Detect which cell encompasses the target text, then output its (x, y) center coordinate. 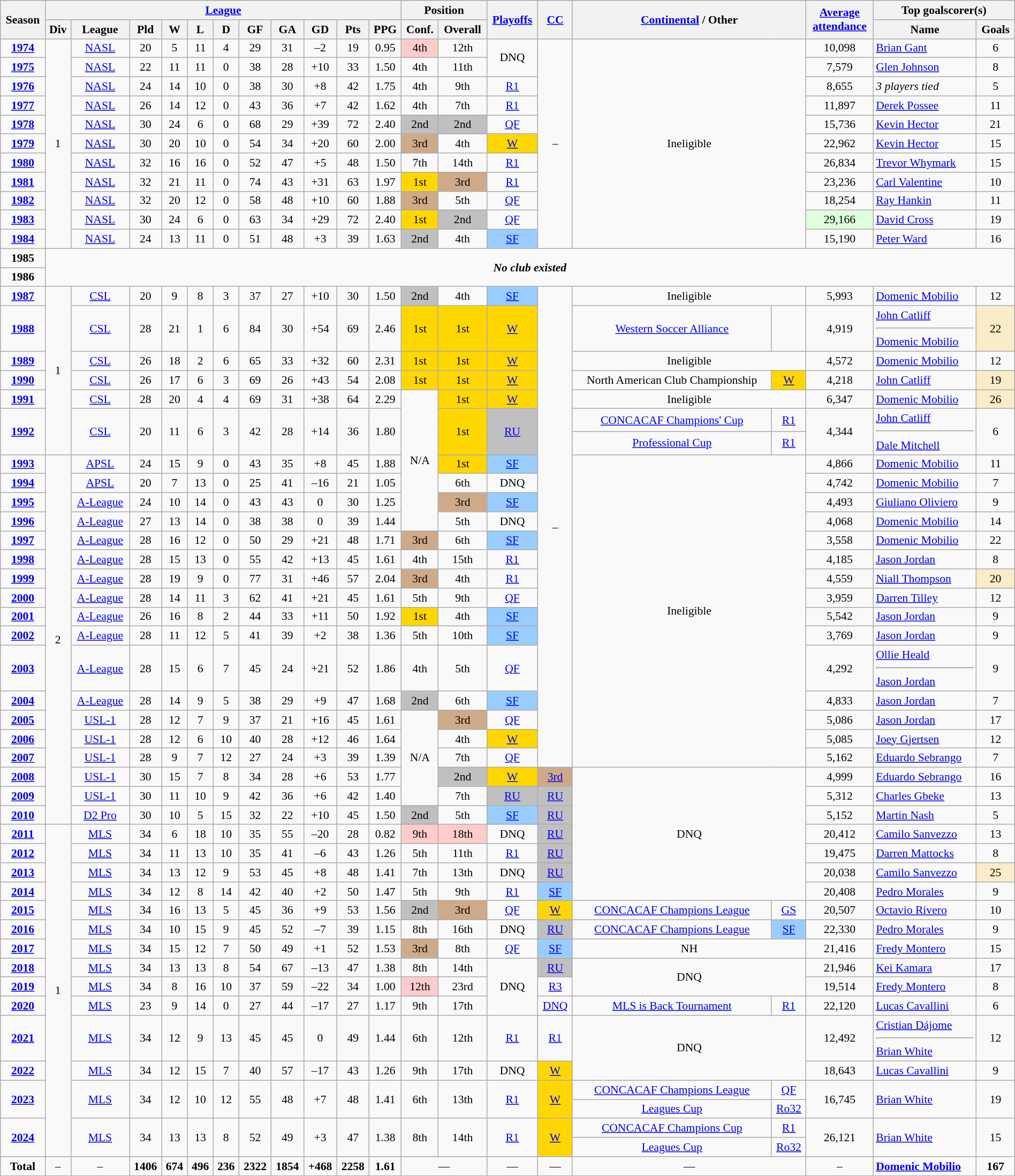
Trevor Whymark (925, 163)
20,412 (840, 834)
19,514 (840, 987)
John Catliff Dale Mitchell (925, 432)
496 (200, 1166)
GA (287, 29)
1.56 (385, 911)
Carl Valentine (925, 182)
Giuliano Oliviero (925, 503)
2018 (22, 968)
22,120 (840, 1006)
1989 (22, 361)
1.47 (385, 892)
23 (146, 1006)
2021 (22, 1038)
3,558 (840, 541)
77 (255, 579)
Cristian Dájome Brian White (925, 1038)
1998 (22, 560)
+29 (320, 220)
+38 (320, 399)
62 (255, 598)
+12 (320, 739)
Glen Johnson (925, 67)
10,098 (840, 48)
3,769 (840, 636)
1.53 (385, 949)
2016 (22, 930)
18,643 (840, 1071)
+468 (320, 1166)
Joey Gjertsen (925, 739)
4,218 (840, 380)
CONCACAF Champions Cup (672, 1128)
D (226, 29)
0.95 (385, 48)
Playoffs (512, 19)
4,919 (840, 329)
R3 (555, 987)
2.31 (385, 361)
19,475 (840, 853)
1982 (22, 201)
5,542 (840, 617)
64 (353, 399)
Peter Ward (925, 239)
22,330 (840, 930)
Div (58, 29)
15th (463, 560)
15,736 (840, 125)
Professional Cup (672, 443)
GS (789, 911)
Average attendance (840, 19)
67 (287, 968)
12,492 (840, 1038)
–16 (320, 483)
Niall Thompson (925, 579)
11,897 (840, 105)
2023 (22, 1099)
No club existed (530, 268)
10th (463, 636)
Ray Hankin (925, 201)
1.71 (385, 541)
4,185 (840, 560)
1976 (22, 87)
1999 (22, 579)
4,292 (840, 669)
North American Club Championship (672, 380)
John Catliff (925, 380)
L (200, 29)
D2 Pro (100, 815)
84 (255, 329)
1.92 (385, 617)
1.15 (385, 930)
674 (175, 1166)
–2 (320, 48)
GD (320, 29)
Derek Possee (925, 105)
1994 (22, 483)
5,162 (840, 758)
Total (22, 1166)
1974 (22, 48)
2010 (22, 815)
Name (925, 29)
Continental / Other (689, 19)
2015 (22, 911)
21,416 (840, 949)
2000 (22, 598)
29,166 (840, 220)
26,834 (840, 163)
1.05 (385, 483)
74 (255, 182)
1.97 (385, 182)
Goals (996, 29)
2004 (22, 701)
4,493 (840, 503)
1.40 (385, 796)
51 (255, 239)
Darren Tilley (925, 598)
4,572 (840, 361)
+16 (320, 720)
1986 (22, 277)
23,236 (840, 182)
+43 (320, 380)
Charles Gbeke (925, 796)
Position (444, 10)
3,959 (840, 598)
16th (463, 930)
+32 (320, 361)
+20 (320, 144)
+54 (320, 329)
–6 (320, 853)
1.68 (385, 701)
1975 (22, 67)
1981 (22, 182)
1854 (287, 1166)
1992 (22, 432)
–7 (320, 930)
5,312 (840, 796)
+13 (320, 560)
1997 (22, 541)
58 (255, 201)
18,254 (840, 201)
David Cross (925, 220)
2001 (22, 617)
6,347 (840, 399)
2.08 (385, 380)
46 (353, 739)
+46 (320, 579)
2017 (22, 949)
+11 (320, 617)
+5 (320, 163)
2020 (22, 1006)
2258 (353, 1166)
0.82 (385, 834)
2.00 (385, 144)
5,152 (840, 815)
1.00 (385, 987)
–20 (320, 834)
2008 (22, 777)
Ollie Heald Jason Jordan (925, 669)
2.29 (385, 399)
1.25 (385, 503)
Darren Mattocks (925, 853)
4,559 (840, 579)
1978 (22, 125)
16,745 (840, 1099)
1.62 (385, 105)
Pts (353, 29)
Season (22, 19)
2014 (22, 892)
1985 (22, 258)
21,946 (840, 968)
4,742 (840, 483)
1.17 (385, 1006)
John Catliff Domenic Mobilio (925, 329)
15,190 (840, 239)
20,507 (840, 911)
1.36 (385, 636)
1980 (22, 163)
2005 (22, 720)
1.80 (385, 432)
GF (255, 29)
2003 (22, 669)
4,833 (840, 701)
2024 (22, 1138)
1988 (22, 329)
4,999 (840, 777)
2011 (22, 834)
2322 (255, 1166)
20,408 (840, 892)
68 (255, 125)
1990 (22, 380)
Top goalscorer(s) (944, 10)
MLS is Back Tournament (672, 1006)
CONCACAF Champions' Cup (672, 421)
2.46 (385, 329)
1.39 (385, 758)
2019 (22, 987)
4,344 (840, 432)
2006 (22, 739)
2022 (22, 1071)
Pld (146, 29)
1995 (22, 503)
+14 (320, 432)
Conf. (420, 29)
5,086 (840, 720)
1991 (22, 399)
8,655 (840, 87)
NH (689, 949)
65 (255, 361)
22,962 (840, 144)
+1 (320, 949)
1984 (22, 239)
1.64 (385, 739)
167 (996, 1166)
7,579 (840, 67)
+39 (320, 125)
23rd (463, 987)
1.75 (385, 87)
2002 (22, 636)
2.04 (385, 579)
4,866 (840, 464)
Octavio Rivero (925, 911)
PPG (385, 29)
1996 (22, 521)
Overall (463, 29)
1993 (22, 464)
1406 (146, 1166)
2009 (22, 796)
Western Soccer Alliance (672, 329)
236 (226, 1166)
1983 (22, 220)
Kei Kamara (925, 968)
2012 (22, 853)
3 players tied (925, 87)
–22 (320, 987)
59 (287, 987)
20,038 (840, 872)
5,993 (840, 297)
2013 (22, 872)
Brian Gant (925, 48)
26,121 (840, 1138)
18th (463, 834)
1987 (22, 297)
1.77 (385, 777)
CC (555, 19)
1979 (22, 144)
2007 (22, 758)
–13 (320, 968)
Martin Nash (925, 815)
+31 (320, 182)
1977 (22, 105)
5,085 (840, 739)
4,068 (840, 521)
1.63 (385, 239)
1.86 (385, 669)
